Locate the cell with the specified text and output its [x, y] center coordinate. 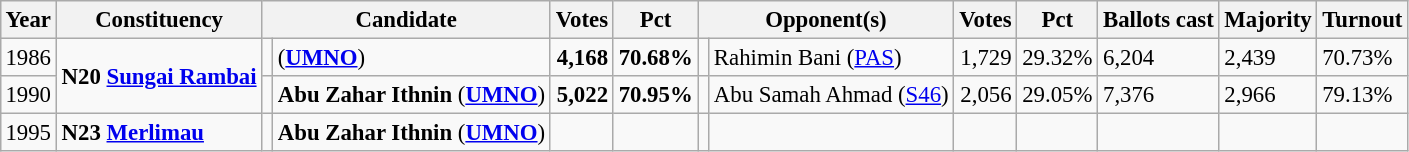
N20 Sungai Rambai [159, 76]
29.32% [1058, 57]
1986 [28, 57]
6,204 [1158, 57]
2,439 [1268, 57]
Majority [1268, 20]
2,966 [1268, 95]
79.13% [1362, 95]
70.95% [656, 95]
70.73% [1362, 57]
Year [28, 20]
4,168 [582, 57]
Turnout [1362, 20]
Rahimin Bani (PAS) [832, 57]
Constituency [159, 20]
1990 [28, 95]
Abu Samah Ahmad (S46) [832, 95]
1995 [28, 133]
Candidate [406, 20]
Ballots cast [1158, 20]
5,022 [582, 95]
Opponent(s) [826, 20]
29.05% [1058, 95]
(UMNO) [411, 57]
70.68% [656, 57]
1,729 [986, 57]
7,376 [1158, 95]
N23 Merlimau [159, 133]
2,056 [986, 95]
